Determine the (X, Y) coordinate at the center of the cell enclosing the given text.  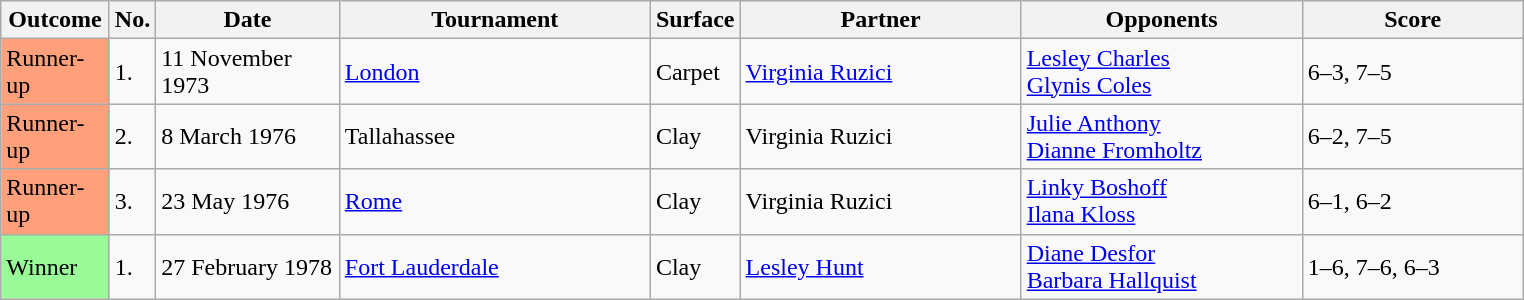
Tournament (494, 20)
Rome (494, 202)
6–3, 7–5 (1412, 72)
Outcome (56, 20)
London (494, 72)
Lesley Hunt (880, 266)
Julie Anthony Dianne Fromholtz (1162, 136)
Surface (695, 20)
8 March 1976 (248, 136)
Lesley Charles Glynis Coles (1162, 72)
Date (248, 20)
2. (132, 136)
Opponents (1162, 20)
Carpet (695, 72)
11 November 1973 (248, 72)
Tallahassee (494, 136)
27 February 1978 (248, 266)
1–6, 7–6, 6–3 (1412, 266)
6–1, 6–2 (1412, 202)
3. (132, 202)
Fort Lauderdale (494, 266)
Linky Boshoff Ilana Kloss (1162, 202)
Partner (880, 20)
Score (1412, 20)
Winner (56, 266)
Diane Desfor Barbara Hallquist (1162, 266)
6–2, 7–5 (1412, 136)
No. (132, 20)
23 May 1976 (248, 202)
